Search for the cell housing the specified text and yield its [x, y] center coordinate. 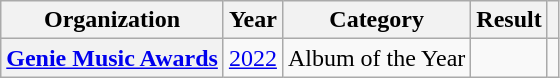
Genie Music Awards [112, 58]
Category [376, 20]
Organization [112, 20]
Result [509, 20]
2022 [252, 58]
Album of the Year [376, 58]
Year [252, 20]
